From the cell containing the given text, extract its center point as [X, Y] coordinate. 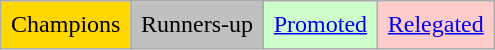
Relegated [436, 25]
Champions [66, 25]
Runners-up [198, 25]
Promoted [320, 25]
